From the cell containing the given text, extract its center point as (x, y) coordinate. 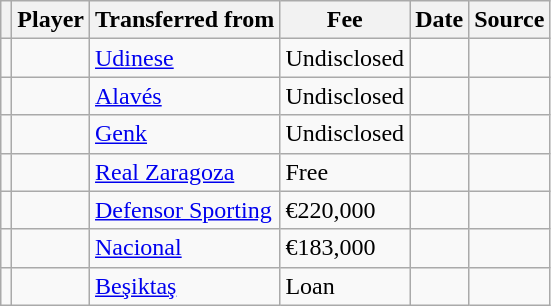
€183,000 (345, 248)
Fee (345, 20)
Transferred from (185, 20)
Defensor Sporting (185, 210)
Source (510, 20)
Player (51, 20)
Nacional (185, 248)
Loan (345, 286)
Beşiktaş (185, 286)
Udinese (185, 58)
Alavés (185, 96)
Genk (185, 134)
Free (345, 172)
Date (440, 20)
€220,000 (345, 210)
Real Zaragoza (185, 172)
